Return [x, y] of the center of cell containing provided text 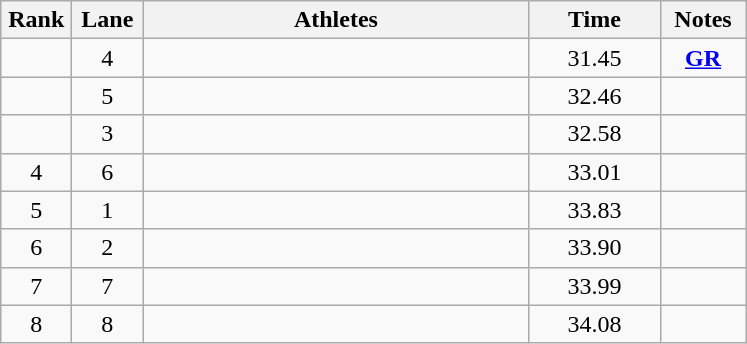
34.08 [594, 324]
Rank [36, 20]
GR [703, 58]
Athletes [336, 20]
33.01 [594, 172]
31.45 [594, 58]
1 [108, 210]
Notes [703, 20]
Time [594, 20]
32.46 [594, 96]
33.83 [594, 210]
Lane [108, 20]
2 [108, 248]
32.58 [594, 134]
33.90 [594, 248]
33.99 [594, 286]
3 [108, 134]
